For the text-containing cell, return its midpoint in (X, Y) coordinate format. 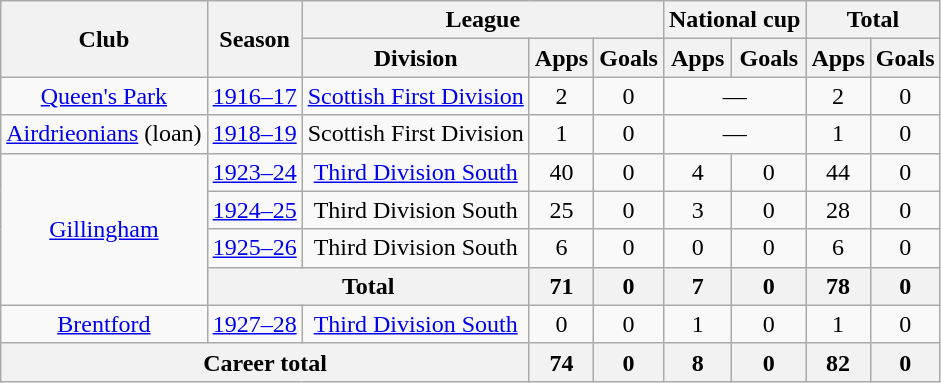
1925–26 (254, 248)
1916–17 (254, 96)
3 (697, 210)
44 (838, 172)
1923–24 (254, 172)
1918–19 (254, 134)
40 (561, 172)
Airdrieonians (loan) (104, 134)
1927–28 (254, 324)
28 (838, 210)
82 (838, 362)
78 (838, 286)
7 (697, 286)
25 (561, 210)
Brentford (104, 324)
Season (254, 39)
71 (561, 286)
Career total (266, 362)
Gillingham (104, 229)
4 (697, 172)
8 (697, 362)
Club (104, 39)
74 (561, 362)
Queen's Park (104, 96)
League (482, 20)
National cup (734, 20)
Division (416, 58)
1924–25 (254, 210)
